Determine the [X, Y] coordinate at the center of the cell enclosing the given text.  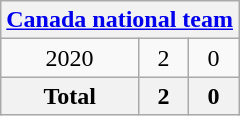
Canada national team [120, 20]
2020 [70, 58]
Total [70, 96]
